Output the (x, y) coordinate of the center of the cell containing the given text.  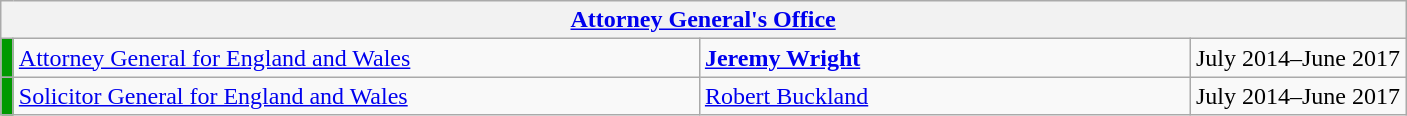
Jeremy Wright (944, 58)
Solicitor General for England and Wales (356, 96)
Attorney General's Office (704, 20)
Robert Buckland (944, 96)
Attorney General for England and Wales (356, 58)
